Return the [X, Y] coordinate for the center point of the cell that contains the specified text.  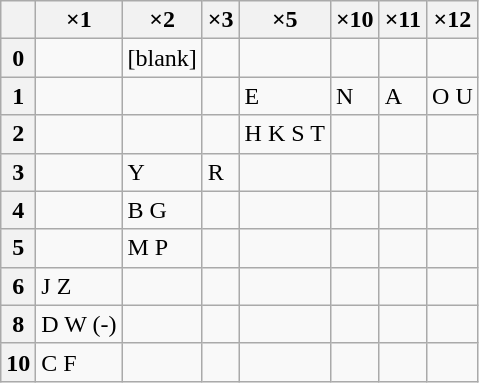
×3 [220, 20]
R [220, 172]
M P [162, 248]
C F [79, 362]
4 [18, 210]
×2 [162, 20]
×1 [79, 20]
8 [18, 324]
10 [18, 362]
×5 [284, 20]
×10 [354, 20]
3 [18, 172]
B G [162, 210]
2 [18, 134]
O U [453, 96]
×12 [453, 20]
E [284, 96]
A [402, 96]
N [354, 96]
D W (-) [79, 324]
0 [18, 58]
[blank] [162, 58]
J Z [79, 286]
Y [162, 172]
5 [18, 248]
×11 [402, 20]
6 [18, 286]
1 [18, 96]
H K S T [284, 134]
